Provide the (X, Y) coordinate of the cell's center where the given text is located.  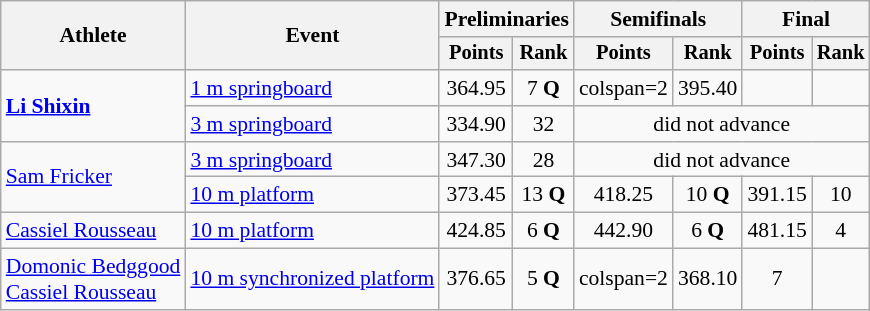
5 Q (544, 280)
Li Shixin (94, 106)
376.65 (476, 280)
Semifinals (658, 19)
373.45 (476, 195)
Cassiel Rousseau (94, 231)
7 Q (544, 88)
7 (776, 280)
1 m springboard (312, 88)
Athlete (94, 36)
Preliminaries (506, 19)
334.90 (476, 124)
368.10 (708, 280)
418.25 (624, 195)
Domonic BedggoodCassiel Rousseau (94, 280)
395.40 (708, 88)
10 m synchronized platform (312, 280)
Final (806, 19)
28 (544, 160)
13 Q (544, 195)
442.90 (624, 231)
391.15 (776, 195)
4 (841, 231)
Event (312, 36)
Sam Fricker (94, 178)
32 (544, 124)
347.30 (476, 160)
10 Q (708, 195)
364.95 (476, 88)
481.15 (776, 231)
424.85 (476, 231)
10 (841, 195)
